Identify which cell holds the provided text, then report its (x, y) central coordinate. 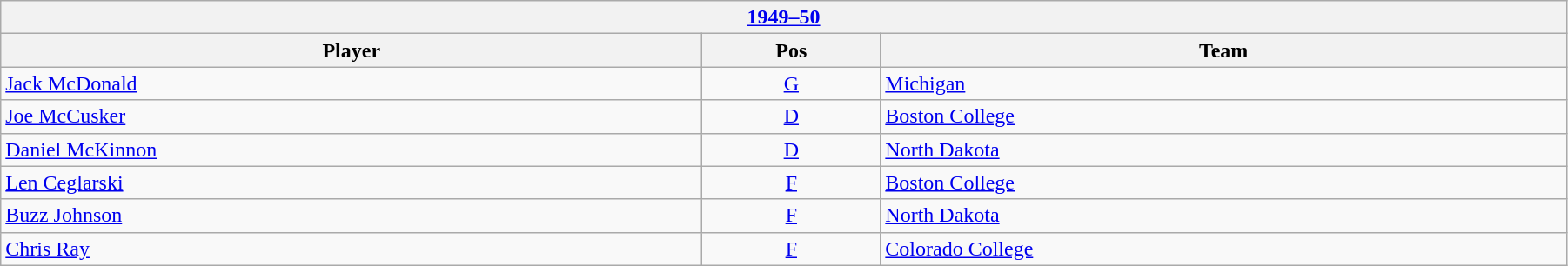
G (792, 83)
Michigan (1223, 83)
Jack McDonald (352, 83)
Team (1223, 50)
Chris Ray (352, 249)
Colorado College (1223, 249)
Daniel McKinnon (352, 150)
Buzz Johnson (352, 216)
Len Ceglarski (352, 183)
1949–50 (784, 17)
Joe McCusker (352, 116)
Player (352, 50)
Pos (792, 50)
